Return [x, y] of the center of cell containing provided text 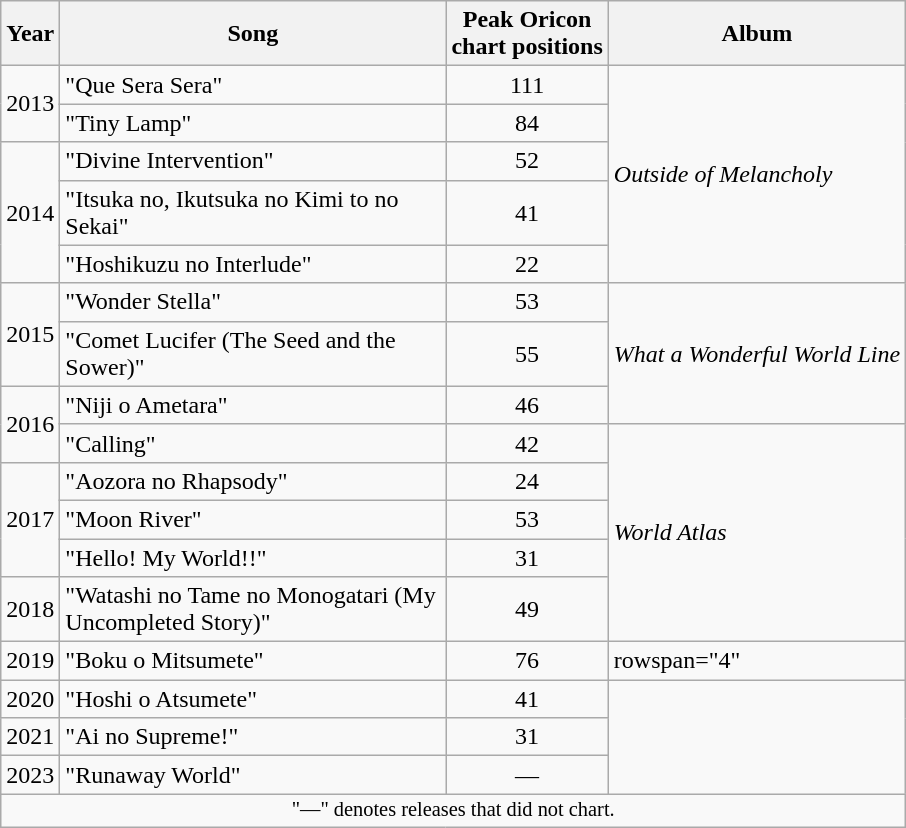
46 [527, 405]
"Runaway World" [253, 775]
2013 [30, 104]
22 [527, 264]
76 [527, 661]
"Niji o Ametara" [253, 405]
"Hoshikuzu no Interlude" [253, 264]
"Que Sera Sera" [253, 85]
"Moon River" [253, 519]
"Aozora no Rhapsody" [253, 481]
2023 [30, 775]
"Itsuka no, Ikutsuka no Kimi to no Sekai" [253, 212]
24 [527, 481]
— [527, 775]
rowspan="4" [756, 661]
2018 [30, 610]
"Boku o Mitsumete" [253, 661]
"Hoshi o Atsumete" [253, 699]
"Divine Intervention" [253, 161]
Year [30, 34]
42 [527, 443]
World Atlas [756, 532]
"Comet Lucifer (The Seed and the Sower)" [253, 354]
2019 [30, 661]
Album [756, 34]
"Watashi no Tame no Monogatari (My Uncompleted Story)" [253, 610]
2015 [30, 334]
"Calling" [253, 443]
Song [253, 34]
"Tiny Lamp" [253, 123]
Peak Oricon chart positions [527, 34]
2020 [30, 699]
2014 [30, 212]
49 [527, 610]
"Hello! My World!!" [253, 557]
"—" denotes releases that did not chart. [454, 811]
2017 [30, 519]
Outside of Melancholy [756, 174]
55 [527, 354]
52 [527, 161]
2021 [30, 737]
"Ai no Supreme!" [253, 737]
111 [527, 85]
84 [527, 123]
What a Wonderful World Line [756, 354]
2016 [30, 424]
"Wonder Stella" [253, 302]
